Search for the cell housing the specified text and yield its (X, Y) center coordinate. 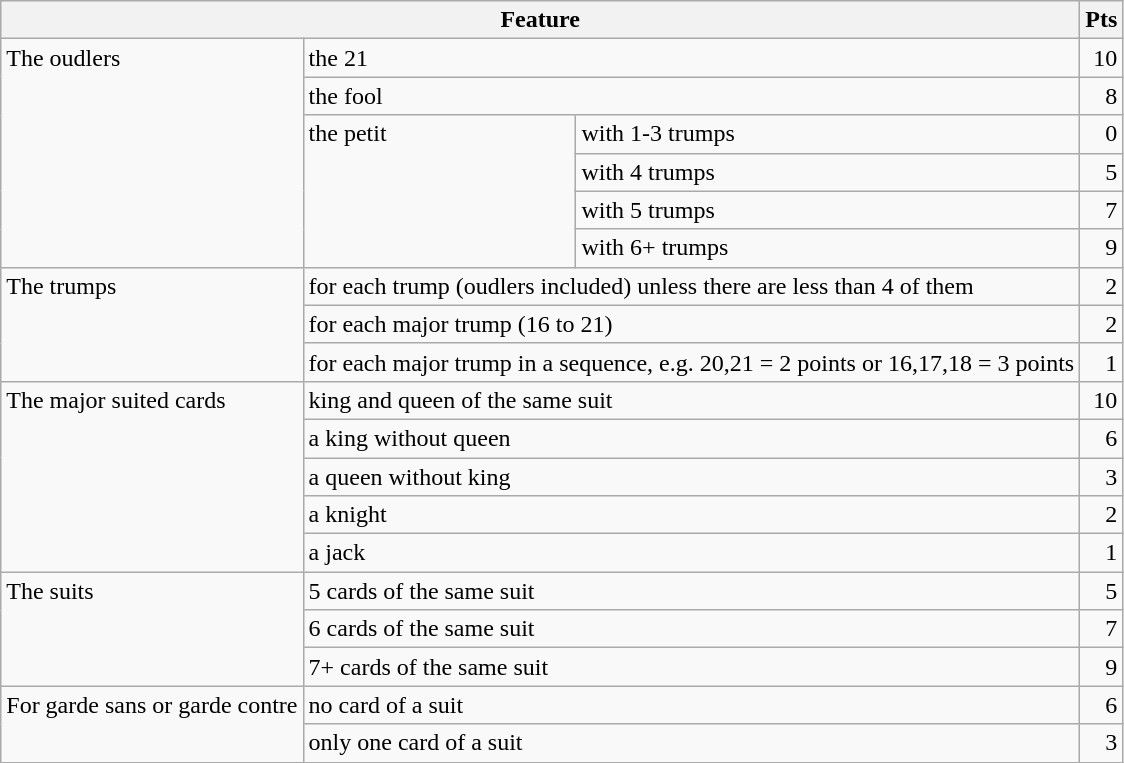
The major suited cards (152, 476)
king and queen of the same suit (692, 400)
For garde sans or garde contre (152, 724)
no card of a suit (692, 705)
Feature (540, 20)
0 (1102, 134)
8 (1102, 96)
7+ cards of the same suit (692, 667)
The suits (152, 629)
the petit (440, 191)
for each major trump in a sequence, e.g. 20,21 = 2 points or 16,17,18 = 3 points (692, 362)
a knight (692, 515)
The trumps (152, 324)
5 cards of the same suit (692, 591)
The oudlers (152, 153)
for each major trump (16 to 21) (692, 324)
only one card of a suit (692, 743)
for each trump (oudlers included) unless there are less than 4 of them (692, 286)
6 cards of the same suit (692, 629)
a king without queen (692, 438)
a queen without king (692, 477)
Pts (1102, 20)
with 1-3 trumps (828, 134)
the 21 (692, 58)
with 5 trumps (828, 210)
with 4 trumps (828, 172)
a jack (692, 553)
with 6+ trumps (828, 248)
the fool (692, 96)
